Detect which cell encompasses the target text, then output its [X, Y] center coordinate. 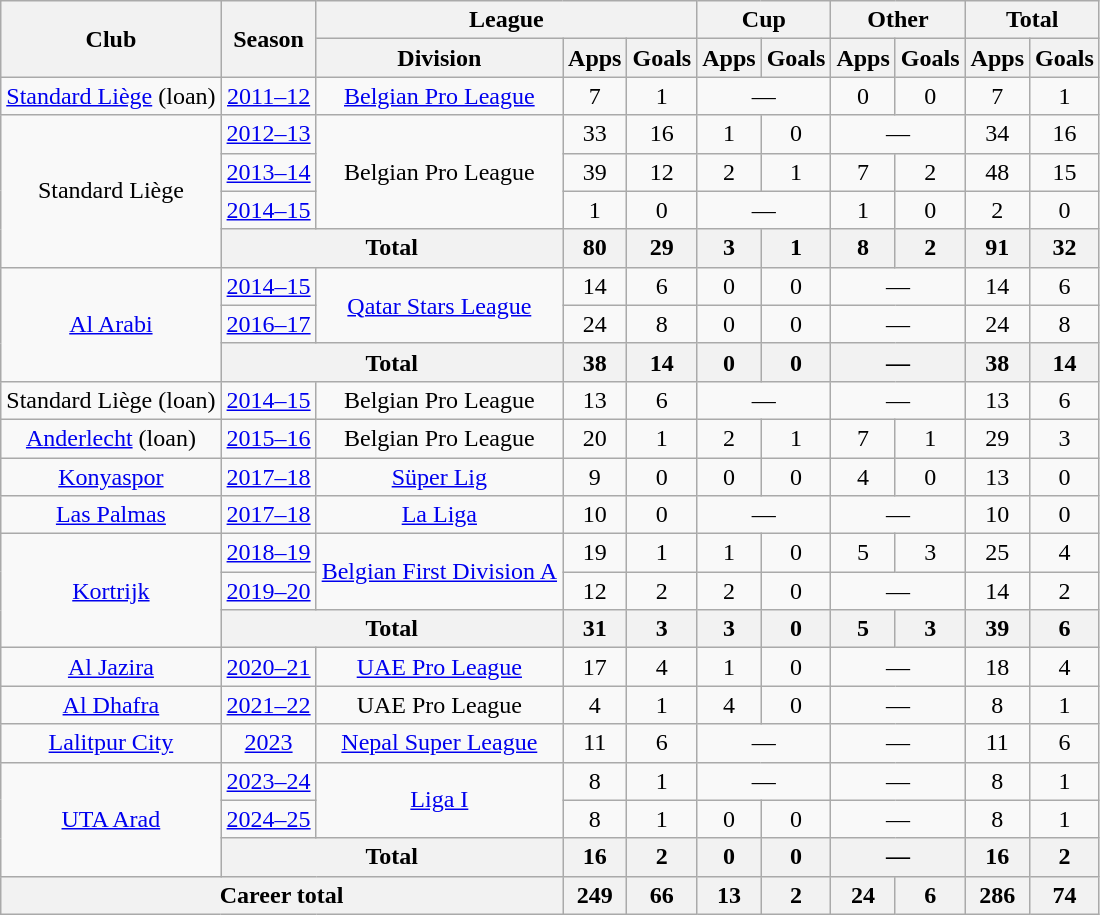
Las Palmas [111, 515]
2013–14 [268, 172]
33 [595, 134]
2011–12 [268, 96]
UTA Arad [111, 819]
Al Arabi [111, 324]
2018–19 [268, 553]
Club [111, 39]
Other [898, 20]
La Liga [439, 515]
249 [595, 895]
Al Jazira [111, 667]
Kortrijk [111, 591]
17 [595, 667]
Division [439, 58]
15 [1065, 172]
2015–16 [268, 438]
2019–20 [268, 591]
2020–21 [268, 667]
9 [595, 477]
2012–13 [268, 134]
286 [997, 895]
19 [595, 553]
Süper Lig [439, 477]
Career total [282, 895]
League [506, 20]
20 [595, 438]
2021–22 [268, 705]
Standard Liège [111, 191]
74 [1065, 895]
Konyaspor [111, 477]
2024–25 [268, 819]
Cup [764, 20]
Al Dhafra [111, 705]
Anderlecht (loan) [111, 438]
31 [595, 629]
Belgian First Division A [439, 572]
32 [1065, 248]
Liga I [439, 800]
34 [997, 134]
25 [997, 553]
Lalitpur City [111, 743]
Season [268, 39]
2023–24 [268, 781]
2016–17 [268, 324]
66 [662, 895]
Nepal Super League [439, 743]
91 [997, 248]
80 [595, 248]
18 [997, 667]
Qatar Stars League [439, 305]
2023 [268, 743]
48 [997, 172]
